Locate the cell with the specified text and output its (X, Y) center coordinate. 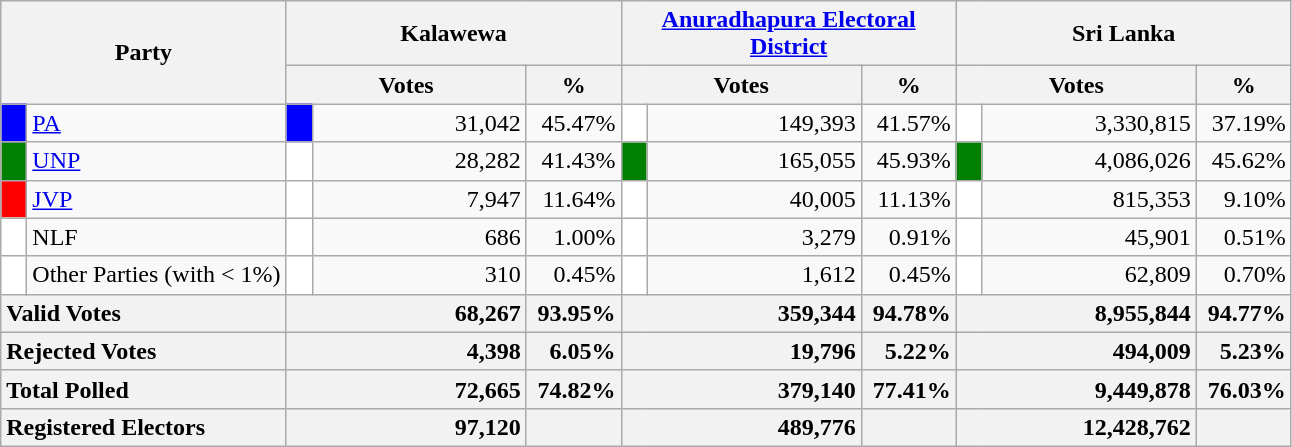
3,279 (754, 237)
5.23% (1244, 351)
11.13% (908, 199)
93.95% (574, 313)
94.78% (908, 313)
19,796 (741, 351)
JVP (156, 199)
12,428,762 (1076, 427)
45.47% (574, 123)
45.93% (908, 161)
5.22% (908, 351)
72,665 (406, 389)
Rejected Votes (144, 351)
4,398 (406, 351)
Sri Lanka (1124, 34)
379,140 (741, 389)
41.43% (574, 161)
28,282 (419, 161)
NLF (156, 237)
Anuradhapura Electoral District (788, 34)
686 (419, 237)
1,612 (754, 275)
4,086,026 (1089, 161)
Total Polled (144, 389)
149,393 (754, 123)
165,055 (754, 161)
0.70% (1244, 275)
37.19% (1244, 123)
UNP (156, 161)
45.62% (1244, 161)
40,005 (754, 199)
0.51% (1244, 237)
PA (156, 123)
41.57% (908, 123)
9.10% (1244, 199)
94.77% (1244, 313)
310 (419, 275)
76.03% (1244, 389)
Kalawewa (454, 34)
1.00% (574, 237)
45,901 (1089, 237)
8,955,844 (1076, 313)
74.82% (574, 389)
9,449,878 (1076, 389)
815,353 (1089, 199)
11.64% (574, 199)
62,809 (1089, 275)
31,042 (419, 123)
0.91% (908, 237)
Other Parties (with < 1%) (156, 275)
494,009 (1076, 351)
Registered Electors (144, 427)
97,120 (406, 427)
7,947 (419, 199)
3,330,815 (1089, 123)
Valid Votes (144, 313)
6.05% (574, 351)
68,267 (406, 313)
489,776 (741, 427)
359,344 (741, 313)
77.41% (908, 389)
Party (144, 52)
